Search for the cell housing the specified text and yield its (X, Y) center coordinate. 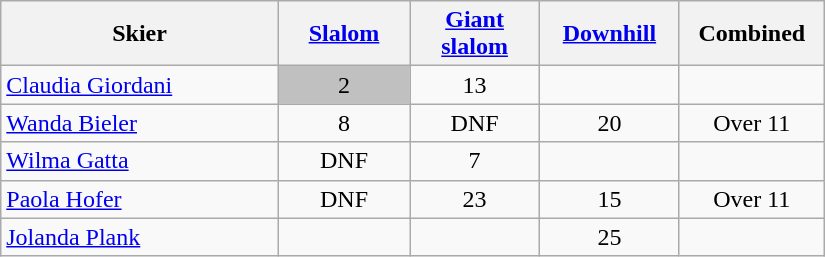
15 (610, 199)
25 (610, 237)
Downhill (610, 34)
20 (610, 123)
Giant slalom (475, 34)
Wanda Bieler (140, 123)
Combined (752, 34)
23 (475, 199)
Jolanda Plank (140, 237)
8 (344, 123)
Paola Hofer (140, 199)
13 (475, 85)
Claudia Giordani (140, 85)
2 (344, 85)
Wilma Gatta (140, 161)
Skier (140, 34)
7 (475, 161)
Slalom (344, 34)
